Pinpoint the cell where the given text exists, returning its [X, Y] midpoint coordinate. 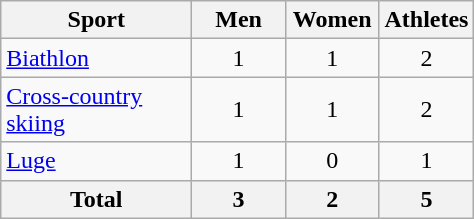
Athletes [426, 20]
Men [239, 20]
3 [239, 199]
5 [426, 199]
Luge [96, 161]
Women [332, 20]
Cross-country skiing [96, 110]
0 [332, 161]
Biathlon [96, 58]
Total [96, 199]
Sport [96, 20]
